Find where the given text appears and provide that cell's center as (X, Y) coordinate. 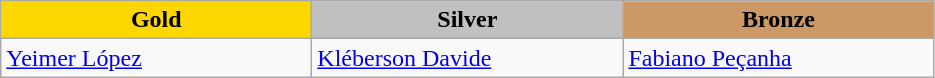
Silver (468, 20)
Fabiano Peçanha (778, 58)
Gold (156, 20)
Yeimer López (156, 58)
Bronze (778, 20)
Kléberson Davide (468, 58)
